From the cell containing the given text, extract its center point as [x, y] coordinate. 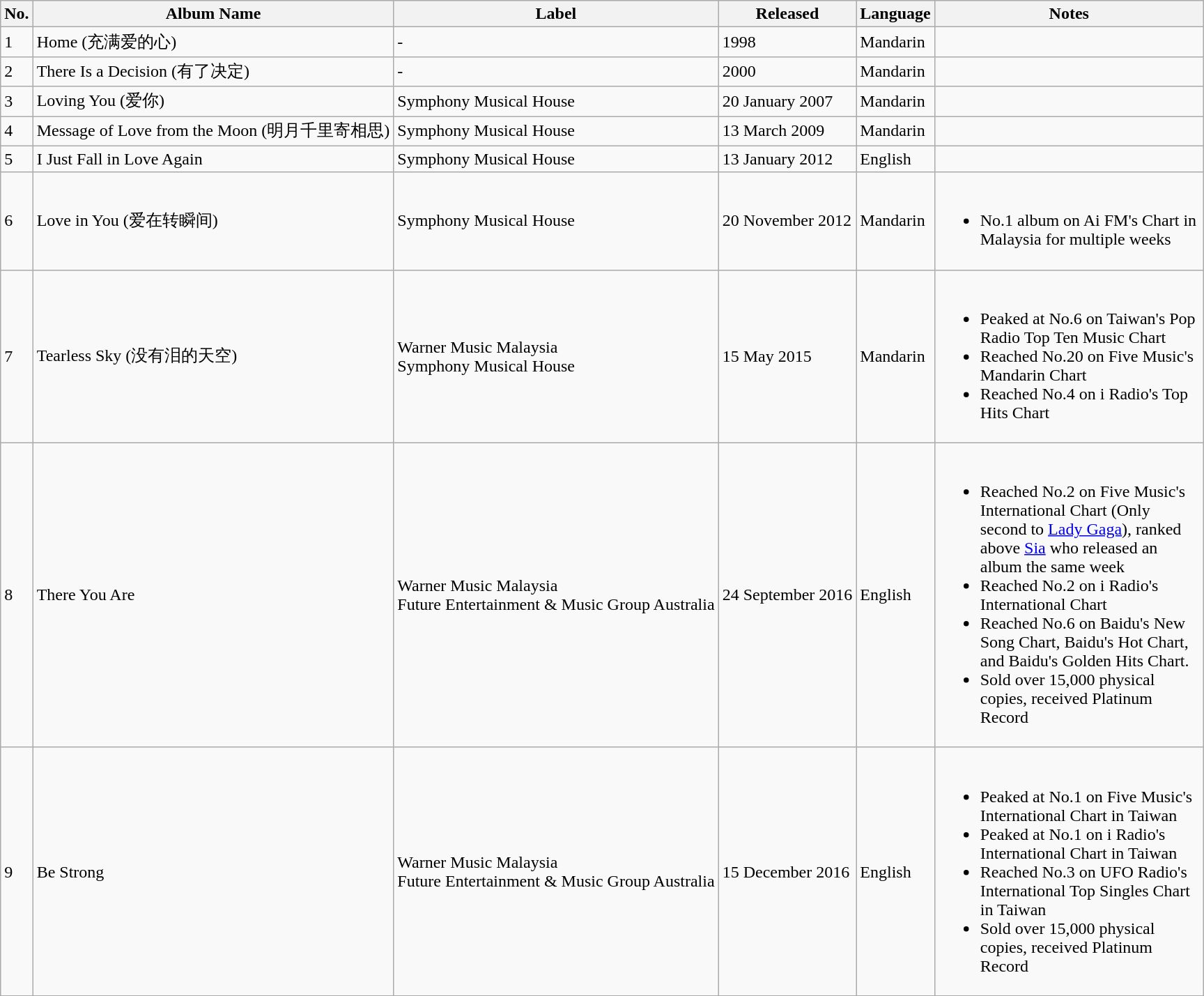
Message of Love from the Moon (明月千里寄相思) [213, 131]
Language [895, 14]
Album Name [213, 14]
Home (充满爱的心) [213, 42]
Loving You (爱你) [213, 102]
Tearless Sky (没有泪的天空) [213, 356]
7 [17, 356]
4 [17, 131]
No.1 album on Ai FM's Chart in Malaysia for multiple weeks [1069, 221]
Warner Music MalaysiaSymphony Musical House [556, 356]
20 November 2012 [787, 221]
There Is a Decision (有了决定) [213, 71]
9 [17, 871]
Label [556, 14]
There You Are [213, 595]
1998 [787, 42]
5 [17, 159]
13 March 2009 [787, 131]
Love in You (爱在转瞬间) [213, 221]
I Just Fall in Love Again [213, 159]
No. [17, 14]
2 [17, 71]
20 January 2007 [787, 102]
13 January 2012 [787, 159]
Be Strong [213, 871]
3 [17, 102]
Peaked at No.6 on Taiwan's Pop Radio Top Ten Music ChartReached No.20 on Five Music's Mandarin ChartReached No.4 on i Radio's Top Hits Chart [1069, 356]
15 December 2016 [787, 871]
2000 [787, 71]
8 [17, 595]
Released [787, 14]
Notes [1069, 14]
24 September 2016 [787, 595]
1 [17, 42]
15 May 2015 [787, 356]
6 [17, 221]
